Capture the cell that displays the provided text and extract its (X, Y) central coordinate. 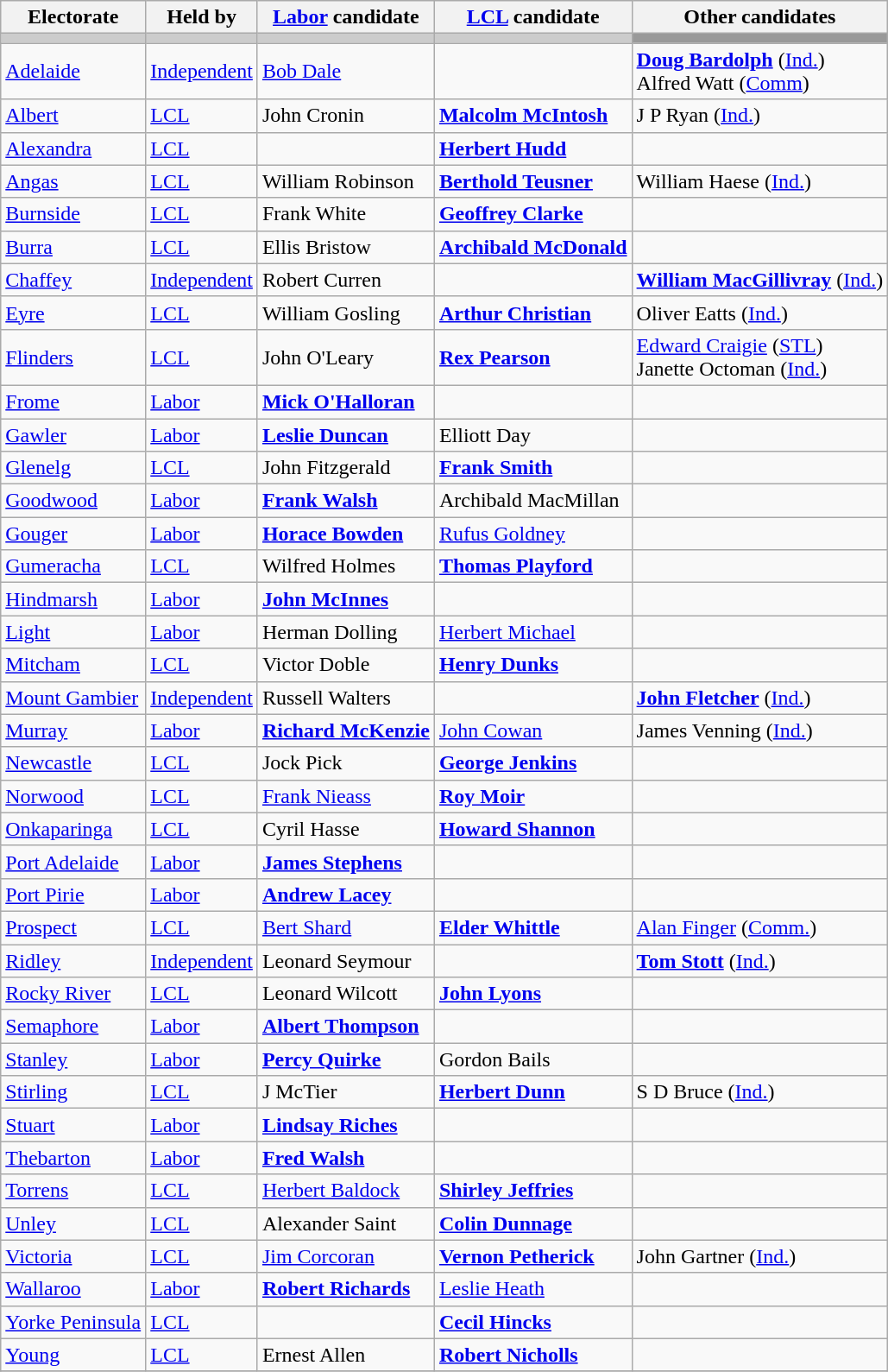
Malcolm McIntosh (533, 116)
Gumeracha (73, 566)
Wilfred Holmes (345, 566)
Roy Moir (533, 796)
Berthold Teusner (533, 181)
Mount Gambier (73, 698)
Robert Curren (345, 280)
John O'Leary (345, 357)
LCL candidate (533, 17)
John Fitzgerald (345, 468)
Oliver Eatts (Ind.) (759, 313)
Percy Quirke (345, 1059)
Tom Stott (Ind.) (759, 961)
Howard Shannon (533, 829)
Angas (73, 181)
Glenelg (73, 468)
Goodwood (73, 501)
Rex Pearson (533, 357)
James Venning (Ind.) (759, 730)
Burra (73, 247)
Archibald MacMillan (533, 501)
Shirley Jeffries (533, 1191)
John Lyons (533, 994)
William MacGillivray (Ind.) (759, 280)
Electorate (73, 17)
Albert (73, 116)
Fred Walsh (345, 1158)
Hindmarsh (73, 599)
Herbert Michael (533, 632)
Frank Walsh (345, 501)
Thebarton (73, 1158)
Mitcham (73, 665)
Flinders (73, 357)
Light (73, 632)
Gawler (73, 434)
Alexandra (73, 149)
Frank Nieass (345, 796)
Stanley (73, 1059)
Jock Pick (345, 763)
John Cowan (533, 730)
Bert Shard (345, 927)
Frank White (345, 214)
J P Ryan (Ind.) (759, 116)
Richard McKenzie (345, 730)
Held by (202, 17)
Stuart (73, 1125)
Burnside (73, 214)
Elder Whittle (533, 927)
J McTier (345, 1092)
Unley (73, 1223)
Rocky River (73, 994)
Frank Smith (533, 468)
Robert Nicholls (533, 1355)
Russell Walters (345, 698)
George Jenkins (533, 763)
Norwood (73, 796)
Edward Craigie (STL) Janette Octoman (Ind.) (759, 357)
Gouger (73, 534)
Geoffrey Clarke (533, 214)
James Stephens (345, 862)
Ridley (73, 961)
Labor candidate (345, 17)
Herbert Dunn (533, 1092)
Leslie Heath (533, 1289)
Archibald McDonald (533, 247)
Mick O'Halloran (345, 401)
Victor Doble (345, 665)
Eyre (73, 313)
Stirling (73, 1092)
Herbert Baldock (345, 1191)
Victoria (73, 1256)
Bob Dale (345, 71)
Onkaparinga (73, 829)
John Gartner (Ind.) (759, 1256)
William Haese (Ind.) (759, 181)
Alexander Saint (345, 1223)
John Cronin (345, 116)
Jim Corcoran (345, 1256)
Leslie Duncan (345, 434)
Arthur Christian (533, 313)
Robert Richards (345, 1289)
Vernon Petherick (533, 1256)
Prospect (73, 927)
Leonard Wilcott (345, 994)
Gordon Bails (533, 1059)
Cecil Hincks (533, 1322)
Torrens (73, 1191)
Young (73, 1355)
Port Pirie (73, 895)
Herbert Hudd (533, 149)
Port Adelaide (73, 862)
Horace Bowden (345, 534)
Doug Bardolph (Ind.) Alfred Watt (Comm) (759, 71)
Colin Dunnage (533, 1223)
William Robinson (345, 181)
S D Bruce (Ind.) (759, 1092)
Cyril Hasse (345, 829)
William Gosling (345, 313)
Alan Finger (Comm.) (759, 927)
Murray (73, 730)
Chaffey (73, 280)
Thomas Playford (533, 566)
Ellis Bristow (345, 247)
John McInnes (345, 599)
Yorke Peninsula (73, 1322)
Semaphore (73, 1027)
Andrew Lacey (345, 895)
Lindsay Riches (345, 1125)
Ernest Allen (345, 1355)
Herman Dolling (345, 632)
Henry Dunks (533, 665)
Frome (73, 401)
Elliott Day (533, 434)
Newcastle (73, 763)
John Fletcher (Ind.) (759, 698)
Wallaroo (73, 1289)
Adelaide (73, 71)
Albert Thompson (345, 1027)
Rufus Goldney (533, 534)
Other candidates (759, 17)
Leonard Seymour (345, 961)
